Provide the (X, Y) coordinate of the cell's center where the given text is located.  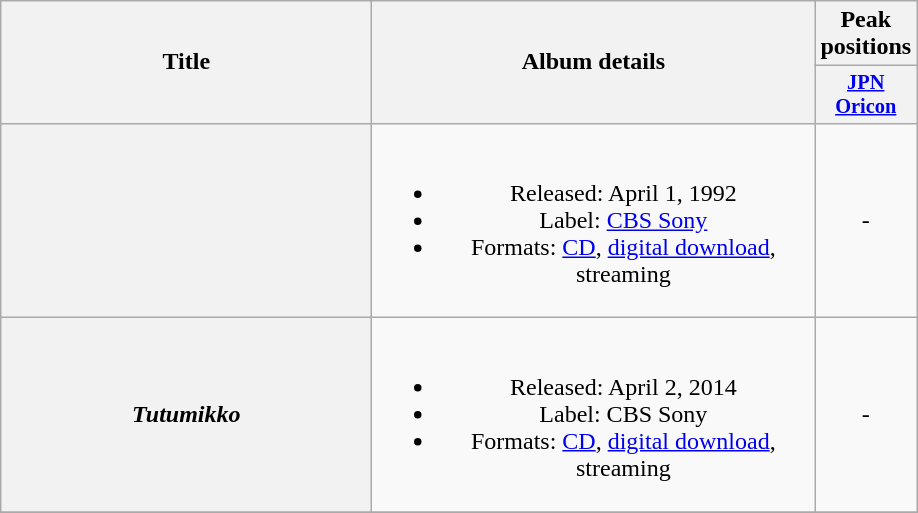
Tutumikko (186, 415)
Peak positions (866, 34)
JPNOricon (866, 95)
Released: April 2, 2014Label: CBS SonyFormats: CD, digital download, streaming (594, 415)
Album details (594, 62)
Title (186, 62)
Released: April 1, 1992Label: CBS SonyFormats: CD, digital download, streaming (594, 220)
